For the text-containing cell, return its midpoint in (X, Y) coordinate format. 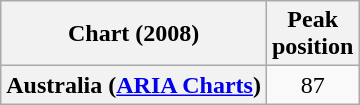
Peakposition (312, 34)
Australia (ARIA Charts) (134, 85)
87 (312, 85)
Chart (2008) (134, 34)
